Find where the given text appears and provide that cell's center as (X, Y) coordinate. 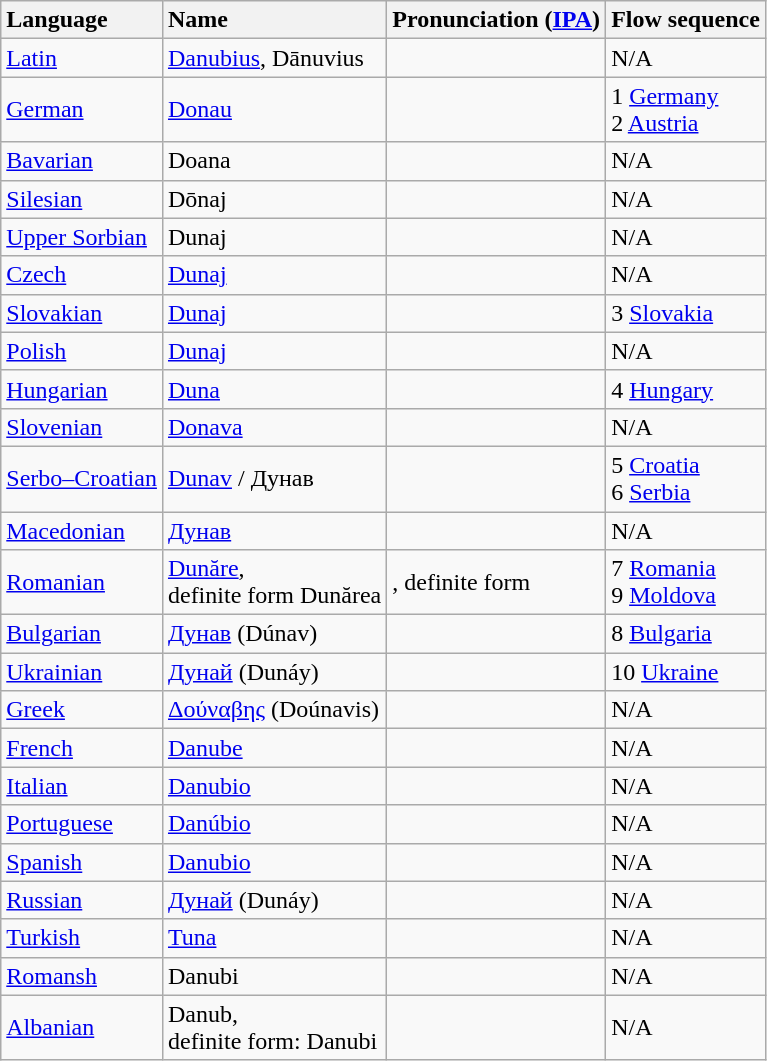
Romansh (82, 976)
Дунав (Dúnav) (274, 634)
Polish (82, 351)
Doana (274, 161)
Hungarian (82, 389)
5 Croatia6 Serbia (686, 478)
4 Hungary (686, 389)
Latin (82, 58)
Czech (82, 275)
Dōnaj (274, 199)
Danubi (274, 976)
Donava (274, 427)
1 Germany 2 Austria (686, 110)
Dunav / Дунав (274, 478)
Ukrainian (82, 672)
Portuguese (82, 824)
Language (82, 20)
Romanian (82, 582)
7 Romania9 Moldova (686, 582)
Turkish (82, 938)
Bavarian (82, 161)
Duna (274, 389)
German (82, 110)
Δούναβης (Doúnavis) (274, 710)
Dunăre,definite form Dunărea (274, 582)
Bulgarian (82, 634)
Дунав (274, 531)
Slovakian (82, 313)
, definite form (496, 582)
Danúbio (274, 824)
Flow sequence (686, 20)
Silesian (82, 199)
Donau (274, 110)
Macedonian (82, 531)
Upper Sorbian (82, 237)
Spanish (82, 862)
Italian (82, 786)
Albanian (82, 1028)
8 Bulgaria (686, 634)
Pronunciation (IPA) (496, 20)
French (82, 748)
Tuna (274, 938)
Greek (82, 710)
Russian (82, 900)
Danub,definite form: Danubi (274, 1028)
Name (274, 20)
Slovenian (82, 427)
10 Ukraine (686, 672)
Danube (274, 748)
3 Slovakia (686, 313)
Serbo–Croatian (82, 478)
Danubius, Dānuvius (274, 58)
